Return the (x, y) coordinate for the center point of the cell that contains the specified text.  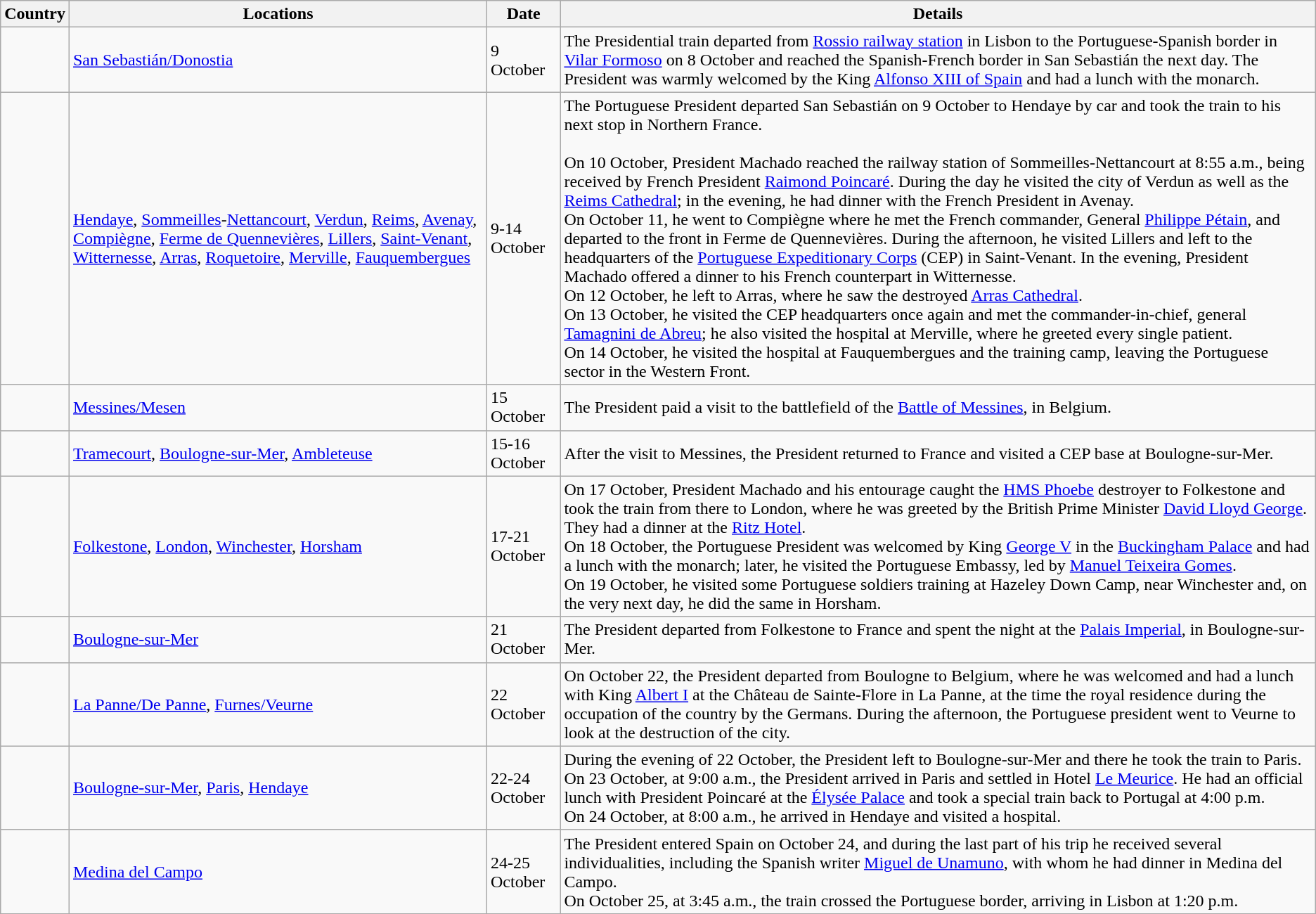
Locations (278, 14)
Folkestone, London, Winchester, Horsham (278, 546)
9-14 October (523, 238)
The President departed from Folkestone to France and spent the night at the Palais Imperial, in Boulogne-sur-Mer. (938, 640)
24-25 October (523, 872)
The President paid a visit to the battlefield of the Battle of Messines, in Belgium. (938, 408)
Messines/Mesen (278, 408)
Tramecourt, Boulogne-sur-Mer, Ambleteuse (278, 453)
Date (523, 14)
After the visit to Messines, the President returned to France and visited a CEP base at Boulogne-sur-Mer. (938, 453)
Boulogne-sur-Mer (278, 640)
22 October (523, 704)
San Sebastián/Donostia (278, 60)
La Panne/De Panne, Furnes/Veurne (278, 704)
Country (35, 14)
Details (938, 14)
21 October (523, 640)
Boulogne-sur-Mer, Paris, Hendaye (278, 787)
Medina del Campo (278, 872)
9 October (523, 60)
22-24 October (523, 787)
15 October (523, 408)
15-16 October (523, 453)
17-21 October (523, 546)
